Determine the [x, y] coordinate at the center of the cell enclosing the given text.  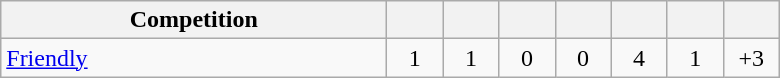
Competition [194, 20]
+3 [751, 58]
4 [639, 58]
Friendly [194, 58]
